Search for the cell housing the specified text and yield its [x, y] center coordinate. 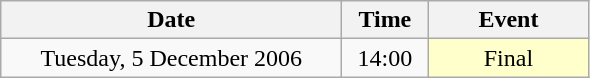
Time [385, 20]
Event [508, 20]
14:00 [385, 58]
Tuesday, 5 December 2006 [172, 58]
Final [508, 58]
Date [172, 20]
